Search for the cell housing the specified text and yield its [x, y] center coordinate. 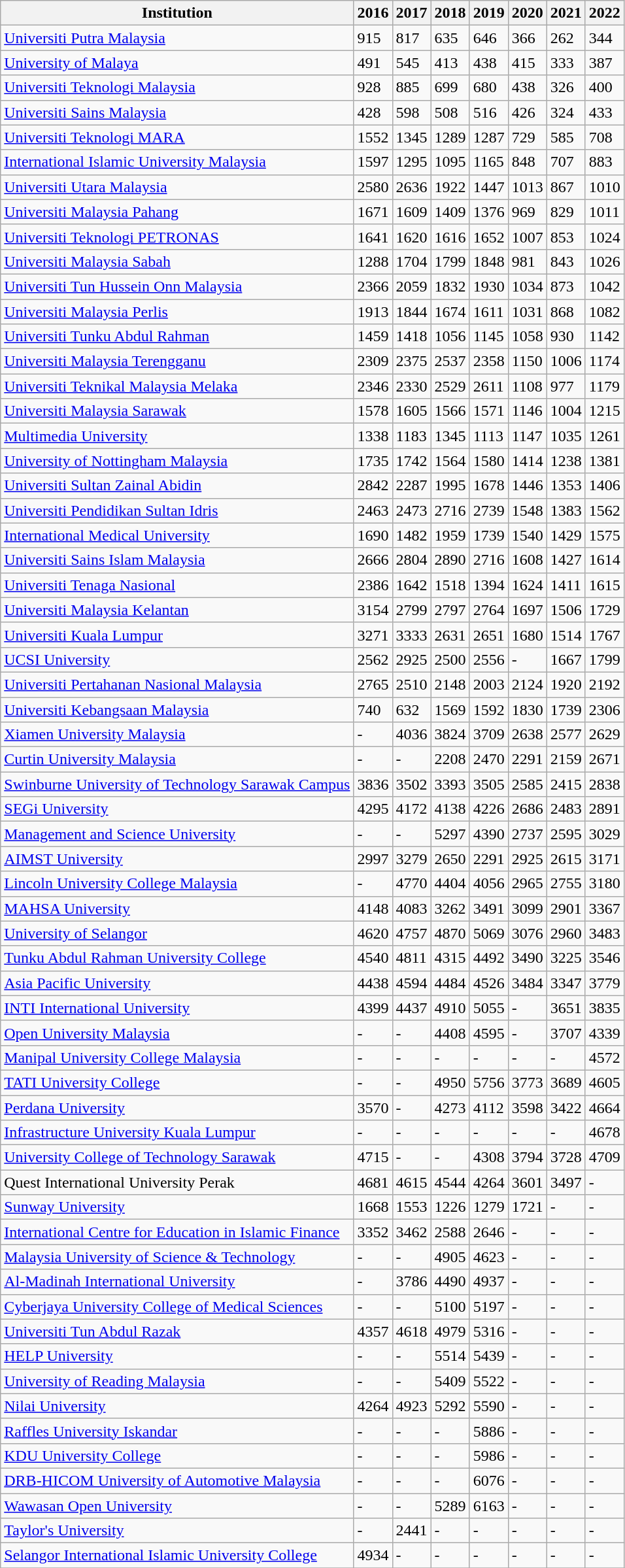
4709 [604, 1158]
1026 [604, 261]
1013 [527, 187]
5986 [489, 1456]
1609 [412, 212]
4526 [489, 983]
1620 [412, 237]
4594 [412, 983]
Universiti Teknologi Malaysia [177, 88]
Taylor's University [177, 1531]
1848 [489, 261]
4295 [373, 809]
2159 [566, 759]
2309 [373, 361]
Universiti Tunku Abdul Rahman [177, 337]
848 [527, 162]
1611 [489, 312]
5289 [450, 1505]
1418 [412, 337]
1571 [489, 411]
3483 [604, 933]
3099 [527, 909]
1995 [450, 486]
4979 [450, 1331]
1704 [412, 261]
1553 [412, 1207]
2686 [527, 809]
1506 [566, 610]
4408 [450, 1033]
699 [450, 88]
3367 [604, 909]
2901 [566, 909]
1608 [527, 560]
3154 [373, 610]
3422 [566, 1108]
4273 [450, 1108]
2306 [604, 709]
1287 [489, 137]
1514 [566, 635]
1674 [450, 312]
868 [566, 312]
3180 [604, 884]
2585 [527, 784]
3786 [412, 1282]
885 [412, 88]
1844 [412, 312]
415 [527, 63]
3271 [373, 635]
333 [566, 63]
1056 [450, 337]
2588 [450, 1232]
4148 [373, 909]
708 [604, 137]
Lincoln University College Malaysia [177, 884]
4811 [412, 958]
2797 [450, 610]
969 [527, 212]
2386 [373, 585]
1108 [527, 386]
Xiamen University Malaysia [177, 735]
Universiti Malaysia Perlis [177, 312]
1289 [450, 137]
1518 [450, 585]
Nilai University [177, 1406]
5439 [489, 1356]
1174 [604, 361]
867 [566, 187]
2891 [604, 809]
680 [489, 88]
4484 [450, 983]
1575 [604, 535]
4681 [373, 1182]
Management and Science University [177, 834]
413 [450, 63]
1338 [373, 436]
4390 [489, 834]
5756 [489, 1082]
1641 [373, 237]
977 [566, 386]
598 [412, 112]
1007 [527, 237]
2629 [604, 735]
International Centre for Education in Islamic Finance [177, 1232]
Universiti Tun Hussein Onn Malaysia [177, 286]
1006 [566, 361]
2799 [412, 610]
4923 [412, 1406]
1446 [527, 486]
2739 [489, 510]
2366 [373, 286]
3707 [566, 1033]
4618 [412, 1331]
5055 [489, 1008]
1678 [489, 486]
TATI University College [177, 1082]
Open University Malaysia [177, 1033]
Universiti Pendidikan Sultan Idris [177, 510]
3393 [450, 784]
1031 [527, 312]
Wawasan Open University [177, 1505]
2287 [412, 486]
2577 [566, 735]
1394 [489, 585]
Universiti Putra Malaysia [177, 38]
Universiti Sains Malaysia [177, 112]
2636 [412, 187]
3262 [450, 909]
3773 [527, 1082]
Multimedia University [177, 436]
5409 [450, 1381]
829 [566, 212]
3689 [566, 1082]
5316 [489, 1331]
HELP University [177, 1356]
4905 [450, 1257]
Universiti Malaysia Pahang [177, 212]
1288 [373, 261]
1652 [489, 237]
1142 [604, 337]
6163 [489, 1505]
2483 [566, 809]
3171 [604, 859]
1406 [604, 486]
2463 [373, 510]
International Islamic University Malaysia [177, 162]
2764 [489, 610]
2737 [527, 834]
1010 [604, 187]
Universiti Malaysia Kelantan [177, 610]
Manipal University College Malaysia [177, 1058]
1095 [450, 162]
5297 [450, 834]
3491 [489, 909]
2018 [450, 13]
4172 [412, 809]
Malaysia University of Science & Technology [177, 1257]
4315 [450, 958]
4715 [373, 1158]
2192 [604, 684]
3546 [604, 958]
2020 [527, 13]
3076 [527, 933]
Universiti Teknologi MARA [177, 137]
1680 [527, 635]
2755 [566, 884]
2441 [412, 1531]
4404 [450, 884]
1930 [489, 286]
5197 [489, 1307]
1353 [566, 486]
2997 [373, 859]
Asia Pacific University [177, 983]
4083 [412, 909]
1011 [604, 212]
Universiti Tenaga Nasional [177, 585]
University of Nottingham Malaysia [177, 461]
1569 [450, 709]
3352 [373, 1232]
1447 [489, 187]
4437 [412, 1008]
4678 [604, 1133]
433 [604, 112]
4138 [450, 809]
3333 [412, 635]
Swinburne University of Technology Sarawak Campus [177, 784]
2960 [566, 933]
262 [566, 38]
400 [604, 88]
4595 [489, 1033]
Universiti Teknikal Malaysia Melaka [177, 386]
3598 [527, 1108]
2631 [450, 635]
2208 [450, 759]
Universiti Teknologi PETRONAS [177, 237]
3347 [566, 983]
Raffles University Iskandar [177, 1431]
Universiti Kebangsaan Malaysia [177, 709]
2470 [489, 759]
1564 [450, 461]
344 [604, 38]
3225 [566, 958]
MAHSA University [177, 909]
4572 [604, 1058]
1226 [450, 1207]
2330 [412, 386]
4937 [489, 1282]
4226 [489, 809]
4540 [373, 958]
3836 [373, 784]
1376 [489, 212]
1113 [489, 436]
4490 [450, 1282]
2651 [489, 635]
1959 [450, 535]
3835 [604, 1008]
5590 [489, 1406]
3505 [489, 784]
1279 [489, 1207]
2611 [489, 386]
Universiti Tun Abdul Razak [177, 1331]
1566 [450, 411]
1058 [527, 337]
2765 [373, 684]
4770 [412, 884]
Universiti Sultan Zainal Abidin [177, 486]
1920 [566, 684]
4615 [412, 1182]
5886 [489, 1431]
4950 [450, 1082]
3484 [527, 983]
1562 [604, 510]
Tunku Abdul Rahman University College [177, 958]
3779 [604, 983]
2500 [450, 659]
2346 [373, 386]
1034 [527, 286]
1238 [566, 461]
3497 [566, 1182]
4623 [489, 1257]
707 [566, 162]
2615 [566, 859]
1614 [604, 560]
2838 [604, 784]
Universiti Malaysia Terengganu [177, 361]
3279 [412, 859]
2537 [450, 361]
2804 [412, 560]
1147 [527, 436]
2473 [412, 510]
4492 [489, 958]
1592 [489, 709]
Universiti Sains Islam Malaysia [177, 560]
3462 [412, 1232]
4664 [604, 1108]
4036 [412, 735]
2022 [604, 13]
3570 [373, 1108]
4544 [450, 1182]
4910 [450, 1008]
2842 [373, 486]
428 [373, 112]
1832 [450, 286]
4438 [373, 983]
2415 [566, 784]
2148 [450, 684]
1548 [527, 510]
981 [527, 261]
1913 [373, 312]
635 [450, 38]
2021 [566, 13]
2671 [604, 759]
1429 [566, 535]
Institution [177, 13]
646 [489, 38]
1024 [604, 237]
1183 [412, 436]
4870 [450, 933]
3029 [604, 834]
1697 [527, 610]
883 [604, 162]
Universiti Kuala Lumpur [177, 635]
1624 [527, 585]
1767 [604, 635]
366 [527, 38]
1261 [604, 436]
1381 [604, 461]
2666 [373, 560]
516 [489, 112]
4757 [412, 933]
1580 [489, 461]
5514 [450, 1356]
3824 [450, 735]
Perdana University [177, 1108]
326 [566, 88]
2124 [527, 684]
University of Malaya [177, 63]
2059 [412, 286]
2017 [412, 13]
491 [373, 63]
2358 [489, 361]
1552 [373, 137]
4308 [489, 1158]
3502 [412, 784]
1482 [412, 535]
2580 [373, 187]
3794 [527, 1158]
DRB-HICOM University of Automotive Malaysia [177, 1480]
1035 [566, 436]
1615 [604, 585]
University of Selangor [177, 933]
4056 [489, 884]
Universiti Malaysia Sarawak [177, 411]
1459 [373, 337]
2019 [489, 13]
3651 [566, 1008]
University of Reading Malaysia [177, 1381]
632 [412, 709]
508 [450, 112]
INTI International University [177, 1008]
1597 [373, 162]
1690 [373, 535]
1145 [489, 337]
1150 [527, 361]
2646 [489, 1232]
324 [566, 112]
AIMST University [177, 859]
5522 [489, 1381]
3728 [566, 1158]
Selangor International Islamic University College [177, 1556]
2375 [412, 361]
5292 [450, 1406]
1922 [450, 187]
5069 [489, 933]
740 [373, 709]
UCSI University [177, 659]
1605 [412, 411]
1616 [450, 237]
873 [566, 286]
4620 [373, 933]
2650 [450, 859]
1427 [566, 560]
729 [527, 137]
Quest International University Perak [177, 1182]
4339 [604, 1033]
1721 [527, 1207]
1735 [373, 461]
3601 [527, 1182]
1409 [450, 212]
3490 [527, 958]
2595 [566, 834]
Universiti Malaysia Sabah [177, 261]
4934 [373, 1556]
387 [604, 63]
817 [412, 38]
6076 [489, 1480]
1004 [566, 411]
4399 [373, 1008]
1668 [373, 1207]
5100 [450, 1307]
843 [566, 261]
Al-Madinah International University [177, 1282]
2965 [527, 884]
4112 [489, 1108]
2890 [450, 560]
Sunway University [177, 1207]
2003 [489, 684]
1742 [412, 461]
585 [566, 137]
4357 [373, 1331]
2562 [373, 659]
1042 [604, 286]
1671 [373, 212]
1642 [412, 585]
426 [527, 112]
International Medical University [177, 535]
1146 [527, 411]
Universiti Pertahanan Nasional Malaysia [177, 684]
4605 [604, 1082]
545 [412, 63]
Infrastructure University Kuala Lumpur [177, 1133]
853 [566, 237]
1179 [604, 386]
KDU University College [177, 1456]
2529 [450, 386]
1165 [489, 162]
1411 [566, 585]
1383 [566, 510]
2510 [412, 684]
Curtin University Malaysia [177, 759]
1729 [604, 610]
1830 [527, 709]
1215 [604, 411]
3709 [489, 735]
2556 [489, 659]
SEGi University [177, 809]
1295 [412, 162]
1540 [527, 535]
1082 [604, 312]
1414 [527, 461]
2016 [373, 13]
915 [373, 38]
Cyberjaya University College of Medical Sciences [177, 1307]
2638 [527, 735]
1667 [566, 659]
1578 [373, 411]
Universiti Utara Malaysia [177, 187]
930 [566, 337]
928 [373, 88]
University College of Technology Sarawak [177, 1158]
